Capture the cell that displays the provided text and extract its [x, y] central coordinate. 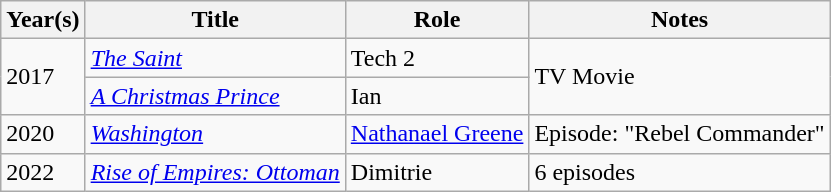
The Saint [215, 58]
Dimitrie [437, 172]
Episode: "Rebel Commander" [680, 134]
Tech 2 [437, 58]
Title [215, 20]
2017 [43, 77]
2020 [43, 134]
Washington [215, 134]
TV Movie [680, 77]
Ian [437, 96]
Notes [680, 20]
Nathanael Greene [437, 134]
A Christmas Prince [215, 96]
Role [437, 20]
Rise of Empires: Ottoman [215, 172]
2022 [43, 172]
Year(s) [43, 20]
6 episodes [680, 172]
